From the cell containing the given text, extract its center point as [x, y] coordinate. 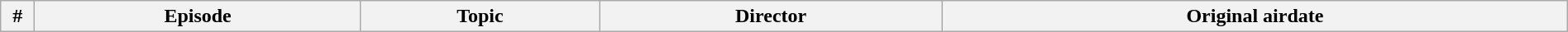
Topic [480, 16]
Original airdate [1255, 16]
Director [771, 16]
# [18, 16]
Episode [198, 16]
